Identify which cell holds the provided text, then report its (X, Y) central coordinate. 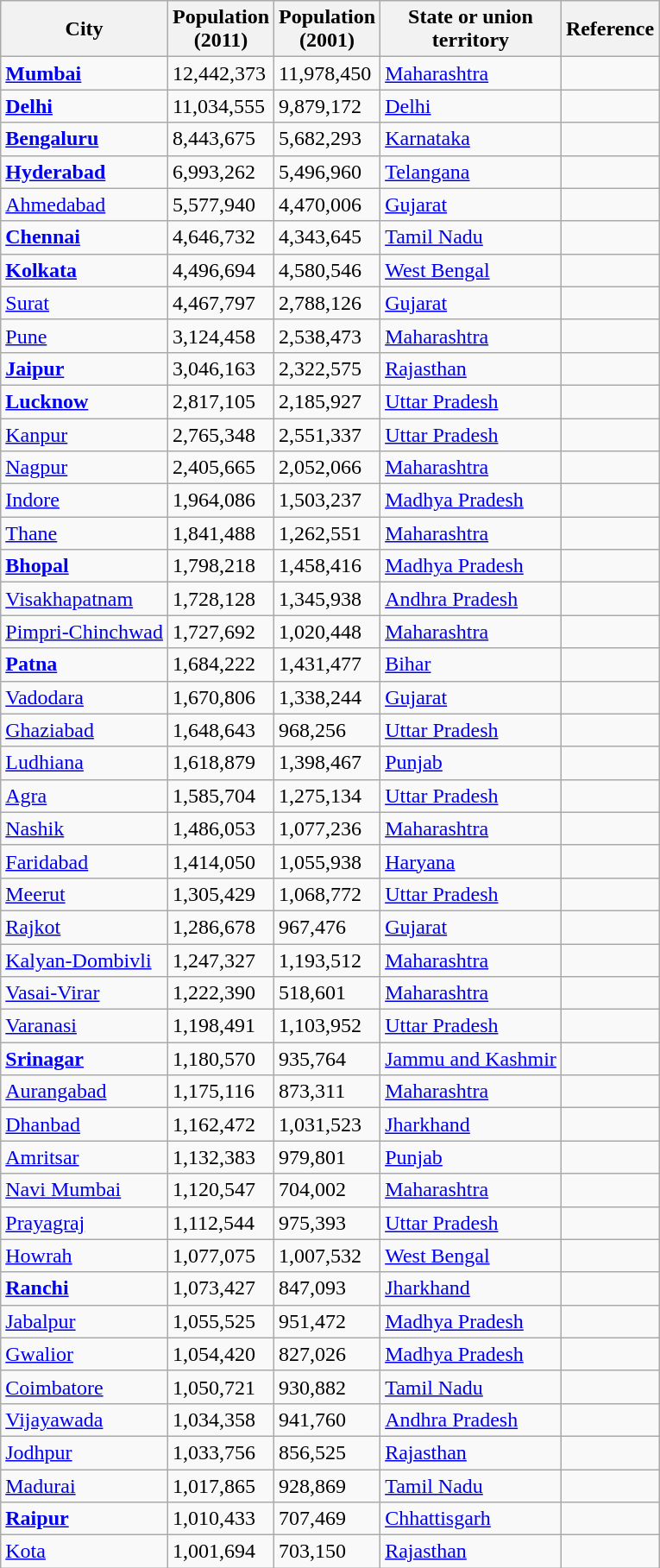
Kalyan-Dombivli (85, 960)
1,077,075 (221, 1256)
1,193,512 (328, 960)
1,247,327 (221, 960)
1,054,420 (221, 1354)
11,034,555 (221, 106)
Telangana (471, 172)
Ranchi (85, 1288)
1,728,128 (221, 599)
Varanasi (85, 1026)
2,185,927 (328, 401)
975,393 (328, 1223)
Jammu and Kashmir (471, 1059)
Coimbatore (85, 1387)
1,068,772 (328, 894)
Nagpur (85, 468)
Chennai (85, 237)
2,322,575 (328, 368)
1,338,244 (328, 697)
Meerut (85, 894)
1,841,488 (221, 533)
1,262,551 (328, 533)
Bihar (471, 664)
856,525 (328, 1452)
1,305,429 (221, 894)
11,978,450 (328, 73)
4,470,006 (328, 205)
941,760 (328, 1420)
1,001,694 (221, 1552)
Howrah (85, 1256)
1,670,806 (221, 697)
1,431,477 (328, 664)
Prayagraj (85, 1223)
1,458,416 (328, 566)
1,198,491 (221, 1026)
Ludhiana (85, 763)
2,405,665 (221, 468)
Ghaziabad (85, 730)
5,496,960 (328, 172)
3,124,458 (221, 336)
2,538,473 (328, 336)
1,286,678 (221, 927)
Visakhapatnam (85, 599)
518,601 (328, 993)
1,414,050 (221, 861)
Pune (85, 336)
9,879,172 (328, 106)
703,150 (328, 1552)
Surat (85, 303)
Kanpur (85, 434)
Kolkata (85, 270)
873,311 (328, 1092)
1,033,756 (221, 1452)
Haryana (471, 861)
Vadodara (85, 697)
1,162,472 (221, 1124)
1,398,467 (328, 763)
Thane (85, 533)
968,256 (328, 730)
Vasai-Virar (85, 993)
Indore (85, 501)
City (85, 29)
Gwalior (85, 1354)
935,764 (328, 1059)
6,993,262 (221, 172)
1,077,236 (328, 828)
1,103,952 (328, 1026)
1,112,544 (221, 1223)
2,788,126 (328, 303)
1,055,938 (328, 861)
1,175,116 (221, 1092)
Kota (85, 1552)
1,222,390 (221, 993)
Bhopal (85, 566)
Mumbai (85, 73)
1,275,134 (328, 796)
1,020,448 (328, 632)
1,964,086 (221, 501)
Chhattisgarh (471, 1519)
Reference (609, 29)
2,817,105 (221, 401)
951,472 (328, 1321)
2,765,348 (221, 434)
1,055,525 (221, 1321)
Ahmedabad (85, 205)
4,467,797 (221, 303)
1,618,879 (221, 763)
5,577,940 (221, 205)
Raipur (85, 1519)
1,503,237 (328, 501)
Srinagar (85, 1059)
1,017,865 (221, 1485)
4,646,732 (221, 237)
Pimpri-Chinchwad (85, 632)
State or unionterritory (471, 29)
847,093 (328, 1288)
Amritsar (85, 1157)
1,050,721 (221, 1387)
Bengaluru (85, 139)
Vijayawada (85, 1420)
4,496,694 (221, 270)
1,727,692 (221, 632)
Karnataka (471, 139)
1,007,532 (328, 1256)
Madurai (85, 1485)
2,052,066 (328, 468)
1,010,433 (221, 1519)
Jodhpur (85, 1452)
827,026 (328, 1354)
707,469 (328, 1519)
1,034,358 (221, 1420)
1,073,427 (221, 1288)
Jaipur (85, 368)
12,442,373 (221, 73)
704,002 (328, 1190)
1,132,383 (221, 1157)
Nashik (85, 828)
Population(2011) (221, 29)
1,585,704 (221, 796)
Patna (85, 664)
1,031,523 (328, 1124)
1,798,218 (221, 566)
1,345,938 (328, 599)
930,882 (328, 1387)
Dhanbad (85, 1124)
Hyderabad (85, 172)
Jabalpur (85, 1321)
1,648,643 (221, 730)
4,580,546 (328, 270)
Lucknow (85, 401)
928,869 (328, 1485)
1,486,053 (221, 828)
1,684,222 (221, 664)
967,476 (328, 927)
Agra (85, 796)
Rajkot (85, 927)
Navi Mumbai (85, 1190)
Faridabad (85, 861)
8,443,675 (221, 139)
5,682,293 (328, 139)
Aurangabad (85, 1092)
1,180,570 (221, 1059)
2,551,337 (328, 434)
979,801 (328, 1157)
1,120,547 (221, 1190)
Population(2001) (328, 29)
4,343,645 (328, 237)
3,046,163 (221, 368)
